Find where the given text appears and provide that cell's center as (X, Y) coordinate. 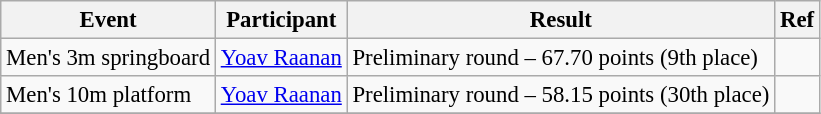
Result (561, 20)
Participant (281, 20)
Men's 10m platform (108, 95)
Event (108, 20)
Preliminary round – 58.15 points (30th place) (561, 95)
Men's 3m springboard (108, 58)
Ref (798, 20)
Preliminary round – 67.70 points (9th place) (561, 58)
